Output the (x, y) coordinate of the center of the cell containing the given text.  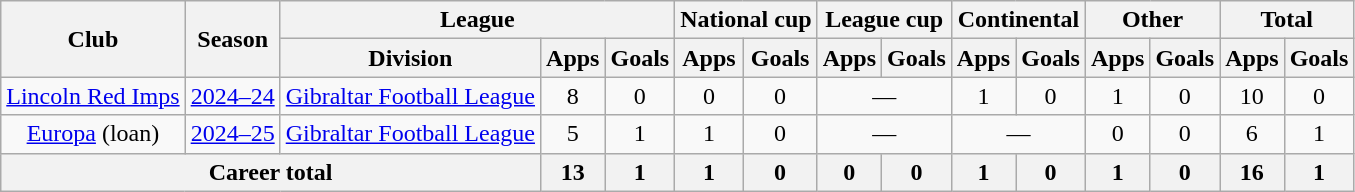
Total (1287, 20)
National cup (746, 20)
2024–25 (232, 134)
Career total (271, 172)
10 (1252, 96)
2024–24 (232, 96)
Continental (1018, 20)
8 (573, 96)
Europa (loan) (93, 134)
16 (1252, 172)
13 (573, 172)
Other (1152, 20)
5 (573, 134)
League (477, 20)
Season (232, 39)
Lincoln Red Imps (93, 96)
6 (1252, 134)
Division (410, 58)
Club (93, 39)
League cup (884, 20)
